Return [x, y] of the center of cell containing provided text 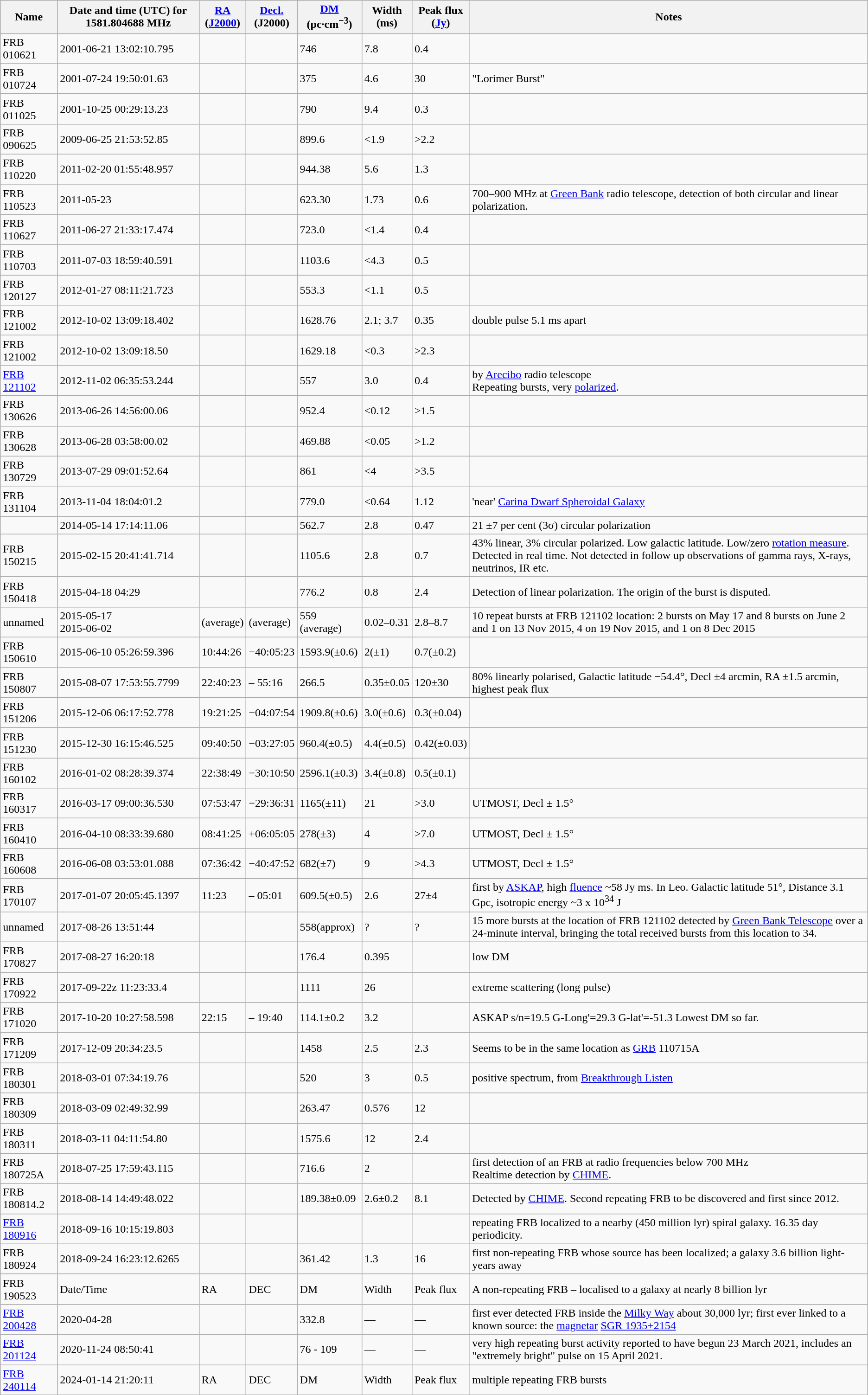
27±4 [440, 895]
4.4(±0.5) [387, 743]
779.0 [329, 501]
FRB 240114 [29, 1380]
2015-08-07 17:53:55.7799 [128, 683]
Date/Time [128, 1289]
Decl. (J2000) [272, 17]
FRB 180725A [29, 1168]
Width (ms) [387, 17]
FRB 180309 [29, 1108]
2016-04-10 08:33:39.680 [128, 833]
−04:07:54 [272, 713]
2013-06-26 14:56:00.06 [128, 411]
>1.5 [440, 411]
RA (J2000) [223, 17]
FRB 130626 [29, 411]
positive spectrum, from Breakthrough Listen [669, 1078]
2.3 [440, 1048]
3 [387, 1078]
FRB 010621 [29, 48]
2024-01-14 21:20:11 [128, 1380]
30 [440, 79]
Name [29, 17]
<0.3 [387, 351]
2017-08-27 16:20:18 [128, 958]
1458 [329, 1048]
Date and time (UTC) for 1581.804688 MHz [128, 17]
1593.9(±0.6) [329, 652]
multiple repeating FRB bursts [669, 1380]
2018-03-01 07:34:19.76 [128, 1078]
2015-04-18 04:29 [128, 592]
FRB 160317 [29, 804]
0.3(±0.04) [440, 713]
very high repeating burst activity reported to have begun 23 March 2021, includes an "extremely bright" pulse on 15 April 2021. [669, 1349]
375 [329, 79]
FRB 150610 [29, 652]
>2.3 [440, 351]
960.4(±0.5) [329, 743]
Detection of linear polarization. The origin of the burst is disputed. [669, 592]
2018-09-24 16:23:12.6265 [128, 1259]
FRB 180311 [29, 1138]
2013-07-29 09:01:52.64 [128, 471]
FRB 150418 [29, 592]
899.6 [329, 139]
FRB 201124 [29, 1349]
3.4(±0.8) [387, 773]
07:36:42 [223, 864]
2020-04-28 [128, 1319]
9 [387, 864]
0.3 [440, 109]
4 [387, 833]
7.8 [387, 48]
10:44:26 [223, 652]
0.6 [440, 199]
520 [329, 1078]
<4 [387, 471]
22:38:49 [223, 773]
2015-06-10 05:26:59.396 [128, 652]
FRB 150807 [29, 683]
2.5 [387, 1048]
1111 [329, 987]
FRB 160410 [29, 833]
FRB 180916 [29, 1228]
2013-11-04 18:04:01.2 [128, 501]
1629.18 [329, 351]
double pulse 5.1 ms apart [669, 320]
2018-03-11 04:11:54.80 [128, 1138]
0.35±0.05 [387, 683]
19:21:25 [223, 713]
FRB 010724 [29, 79]
2012-11-02 06:35:53.244 [128, 380]
– 05:01 [272, 895]
2011-05-23 [128, 199]
2.6±0.2 [387, 1199]
>4.3 [440, 864]
2009-06-25 21:53:52.85 [128, 139]
1909.8(±0.6) [329, 713]
952.4 [329, 411]
FRB 171020 [29, 1018]
16 [440, 1259]
1.73 [387, 199]
2(±1) [387, 652]
559 (average) [329, 622]
2012-10-02 13:09:18.50 [128, 351]
189.38±0.09 [329, 1199]
ASKAP s/n=19.5 G-Long'=29.3 G-lat'=-51.3 Lowest DM so far. [669, 1018]
3.2 [387, 1018]
114.1±0.2 [329, 1018]
<1.9 [387, 139]
2011-06-27 21:33:17.474 [128, 230]
10 repeat bursts at FRB 121102 location: 2 bursts on May 17 and 8 bursts on June 2 and 1 on 13 Nov 2015, 4 on 19 Nov 2015, and 1 on 8 Dec 2015 [669, 622]
76 - 109 [329, 1349]
first non-repeating FRB whose source has been localized; a galaxy 3.6 billion light-years away [669, 1259]
2013-06-28 03:58:00.02 [128, 441]
– 19:40 [272, 1018]
2016-06-08 03:53:01.088 [128, 864]
5.6 [387, 170]
<0.12 [387, 411]
FRB 150215 [29, 555]
2017-12-09 20:34:23.5 [128, 1048]
2020-11-24 08:50:41 [128, 1349]
2.6 [387, 895]
700–900 MHz at Green Bank radio telescope, detection of both circular and linear polarization. [669, 199]
repeating FRB localized to a nearby (450 million lyr) spiral galaxy. 16.35 day periodicity. [669, 1228]
1575.6 [329, 1138]
<4.3 [387, 260]
first ever detected FRB inside the Milky Way about 30,000 lyr; first ever linked to a known source: the magnetar SGR 1935+2154 [669, 1319]
Seems to be in the same location as GRB 110715A [669, 1048]
558(approx) [329, 927]
609.5(±0.5) [329, 895]
0.395 [387, 958]
11:23 [223, 895]
723.0 [329, 230]
<1.1 [387, 290]
FRB 110220 [29, 170]
FRB 170107 [29, 895]
FRB 190523 [29, 1289]
1628.76 [329, 320]
22:40:23 [223, 683]
FRB 151206 [29, 713]
266.5 [329, 683]
716.6 [329, 1168]
2016-03-17 09:00:36.530 [128, 804]
557 [329, 380]
08:41:25 [223, 833]
2015-02-15 20:41:41.714 [128, 555]
<0.64 [387, 501]
FRB 130628 [29, 441]
FRB 180924 [29, 1259]
'near' Carina Dwarf Spheroidal Galaxy [669, 501]
2.8–8.7 [440, 622]
2017-08-26 13:51:44 [128, 927]
FRB 160102 [29, 773]
>3.5 [440, 471]
2017-09-22z 11:23:33.4 [128, 987]
−03:27:05 [272, 743]
3.0(±0.6) [387, 713]
2012-01-27 08:11:21.723 [128, 290]
FRB 110703 [29, 260]
469.88 [329, 441]
1165(±11) [329, 804]
>2.2 [440, 139]
>3.0 [440, 804]
2018-03-09 02:49:32.99 [128, 1108]
3.0 [387, 380]
278(±3) [329, 833]
682(±7) [329, 864]
2016-01-02 08:28:39.374 [128, 773]
21 [387, 804]
746 [329, 48]
2018-08-14 14:49:48.022 [128, 1199]
2012-10-02 13:09:18.402 [128, 320]
>7.0 [440, 833]
2018-09-16 10:15:19.803 [128, 1228]
FRB 130729 [29, 471]
by Arecibo radio telescopeRepeating bursts, very polarized. [669, 380]
0.8 [387, 592]
A non-repeating FRB – localised to a galaxy at nearly 8 billion lyr [669, 1289]
2.1; 3.7 [387, 320]
DM (pc·cm−3) [329, 17]
1103.6 [329, 260]
FRB 090625 [29, 139]
2015-12-06 06:17:52.778 [128, 713]
FRB 110627 [29, 230]
first by ASKAP, high fluence ~58 Jy ms. In Leo. Galactic latitude 51°, Distance 3.1 Gpc, isotropic energy ~3 x 1034 J [669, 895]
extreme scattering (long pulse) [669, 987]
Notes [669, 17]
FRB 151230 [29, 743]
1105.6 [329, 555]
0.576 [387, 1108]
0.5(±0.1) [440, 773]
332.8 [329, 1319]
2015-12-30 16:15:46.525 [128, 743]
−30:10:50 [272, 773]
07:53:47 [223, 804]
9.4 [387, 109]
2001-07-24 19:50:01.63 [128, 79]
>1.2 [440, 441]
2011-02-20 01:55:48.957 [128, 170]
+06:05:05 [272, 833]
FRB 200428 [29, 1319]
<1.4 [387, 230]
2001-06-21 13:02:10.795 [128, 48]
2017-01-07 20:05:45.1397 [128, 895]
562.7 [329, 525]
low DM [669, 958]
0.47 [440, 525]
FRB 120127 [29, 290]
22:15 [223, 1018]
FRB 170827 [29, 958]
Peak flux (Jy) [440, 17]
0.35 [440, 320]
FRB 180814.2 [29, 1199]
"Lorimer Burst" [669, 79]
120±30 [440, 683]
0.7(±0.2) [440, 652]
FRB 171209 [29, 1048]
<0.05 [387, 441]
80% linearly polarised, Galactic latitude −54.4°, Decl ±4 arcmin, RA ±1.5 arcmin, highest peak flux [669, 683]
Detected by CHIME. Second repeating FRB to be discovered and first since 2012. [669, 1199]
09:40:50 [223, 743]
2 [387, 1168]
2017-10-20 10:27:58.598 [128, 1018]
0.42(±0.03) [440, 743]
FRB 160608 [29, 864]
−40:47:52 [272, 864]
FRB 011025 [29, 109]
861 [329, 471]
−40:05:23 [272, 652]
26 [387, 987]
2011-07-03 18:59:40.591 [128, 260]
4.6 [387, 79]
FRB 180301 [29, 1078]
FRB 170922 [29, 987]
8.1 [440, 1199]
776.2 [329, 592]
263.47 [329, 1108]
FRB 121102 [29, 380]
2596.1(±0.3) [329, 773]
2015-05-17 2015-06-02 [128, 622]
21 ±7 per cent (3σ) circular polarization [669, 525]
2018-07-25 17:59:43.115 [128, 1168]
−29:36:31 [272, 804]
0.02–0.31 [387, 622]
361.42 [329, 1259]
2001-10-25 00:29:13.23 [128, 109]
0.7 [440, 555]
first detection of an FRB at radio frequencies below 700 MHzRealtime detection by CHIME. [669, 1168]
623.30 [329, 199]
790 [329, 109]
2014-05-14 17:14:11.06 [128, 525]
FRB 110523 [29, 199]
– 55:16 [272, 683]
1.12 [440, 501]
FRB 131104 [29, 501]
176.4 [329, 958]
553.3 [329, 290]
944.38 [329, 170]
